Identify which cell holds the provided text, then report its [x, y] central coordinate. 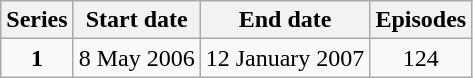
8 May 2006 [136, 58]
Start date [136, 20]
Series [37, 20]
1 [37, 58]
124 [421, 58]
Episodes [421, 20]
12 January 2007 [285, 58]
End date [285, 20]
